Output the [X, Y] coordinate of the center of the cell containing the given text.  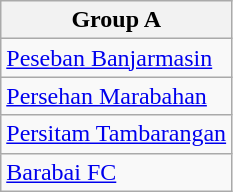
Barabai FC [116, 172]
Persehan Marabahan [116, 96]
Peseban Banjarmasin [116, 58]
Persitam Tambarangan [116, 134]
Group A [116, 20]
